Return the (X, Y) coordinate for the center point of the cell that contains the specified text.  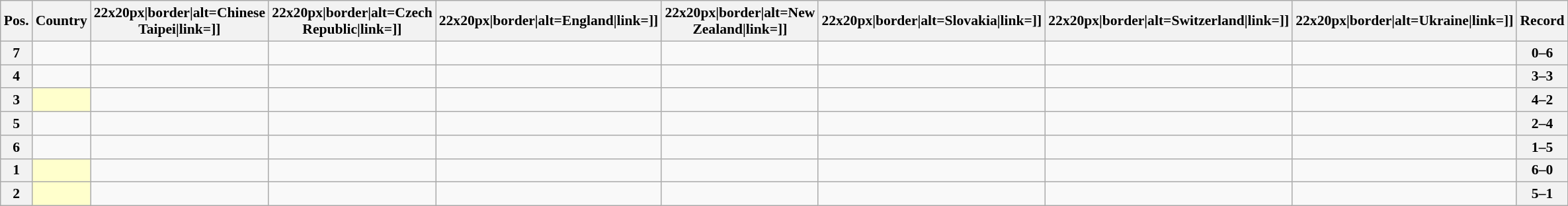
Pos. (17, 21)
0–6 (1542, 53)
2–4 (1542, 123)
4 (17, 77)
4–2 (1542, 100)
5–1 (1542, 194)
3 (17, 100)
22x20px|border|alt=Slovakia|link=]] (931, 21)
22x20px|border|alt=Czech Republic|link=]] (352, 21)
Record (1542, 21)
2 (17, 194)
6–0 (1542, 170)
22x20px|border|alt=Chinese Taipei|link=]] (180, 21)
6 (17, 147)
7 (17, 53)
1 (17, 170)
22x20px|border|alt=New Zealand|link=]] (739, 21)
22x20px|border|alt=Ukraine|link=]] (1405, 21)
1–5 (1542, 147)
22x20px|border|alt=England|link=]] (549, 21)
22x20px|border|alt=Switzerland|link=]] (1169, 21)
5 (17, 123)
Country (62, 21)
3–3 (1542, 77)
